Pinpoint the cell where the given text exists, returning its (x, y) midpoint coordinate. 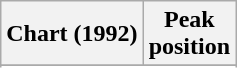
Peakposition (189, 34)
Chart (1992) (72, 34)
